Scan for the cell matching the given text and deliver its [x, y] coordinate at center. 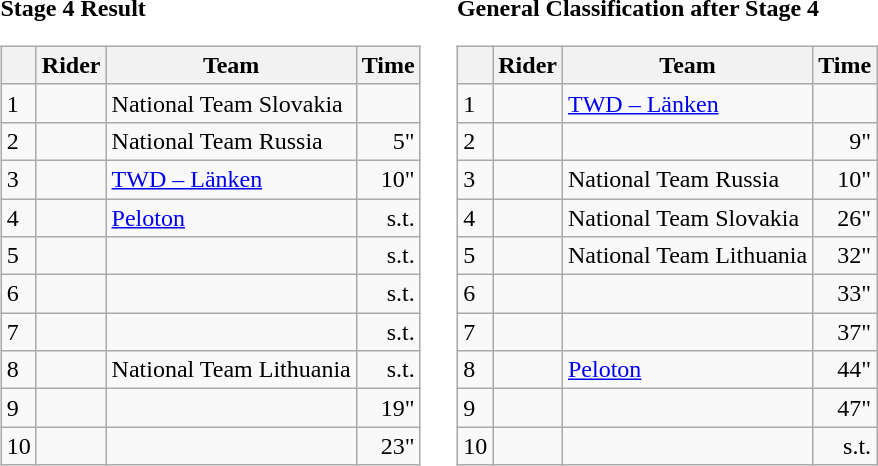
32" [845, 256]
19" [388, 408]
5" [388, 141]
33" [845, 294]
47" [845, 408]
44" [845, 370]
26" [845, 217]
23" [388, 446]
9" [845, 141]
37" [845, 332]
